Return [x, y] of the center of cell containing provided text 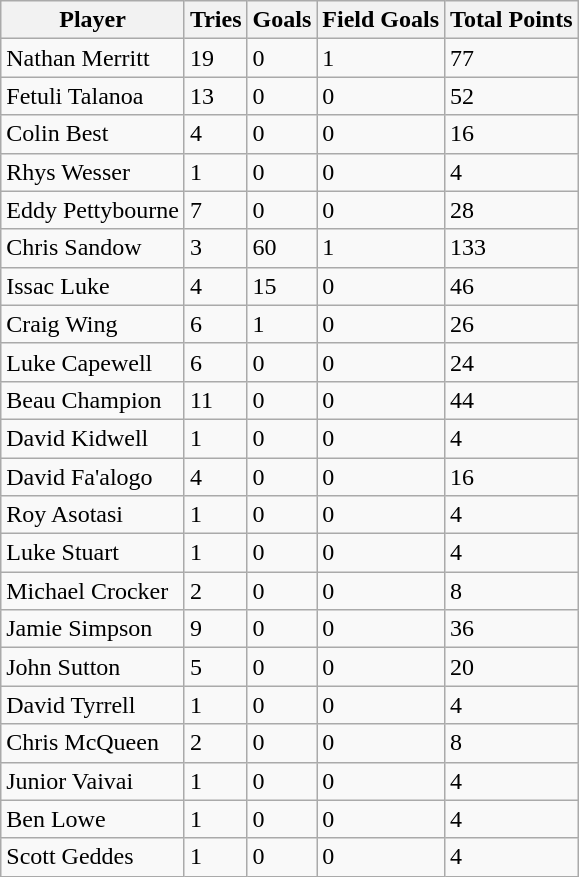
Tries [216, 20]
David Tyrrell [93, 705]
28 [512, 210]
52 [512, 96]
36 [512, 629]
Luke Stuart [93, 553]
Player [93, 20]
Total Points [512, 20]
77 [512, 58]
19 [216, 58]
5 [216, 667]
David Fa'alogo [93, 477]
Scott Geddes [93, 857]
Goals [282, 20]
11 [216, 400]
Issac Luke [93, 286]
David Kidwell [93, 438]
133 [512, 248]
Colin Best [93, 134]
Jamie Simpson [93, 629]
Field Goals [381, 20]
Chris Sandow [93, 248]
13 [216, 96]
44 [512, 400]
7 [216, 210]
Rhys Wesser [93, 172]
15 [282, 286]
Nathan Merritt [93, 58]
John Sutton [93, 667]
Chris McQueen [93, 743]
Craig Wing [93, 324]
24 [512, 362]
Michael Crocker [93, 591]
Ben Lowe [93, 819]
26 [512, 324]
3 [216, 248]
46 [512, 286]
60 [282, 248]
20 [512, 667]
Junior Vaivai [93, 781]
Roy Asotasi [93, 515]
Beau Champion [93, 400]
Fetuli Talanoa [93, 96]
9 [216, 629]
Eddy Pettybourne [93, 210]
Luke Capewell [93, 362]
